Scan for the cell matching the given text and deliver its (X, Y) coordinate at center. 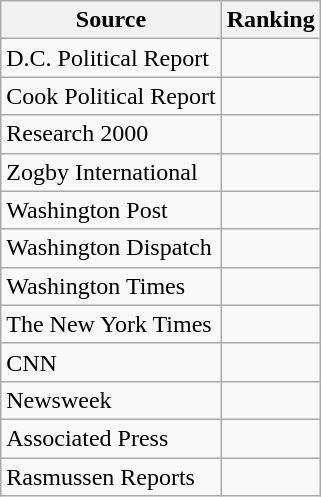
Cook Political Report (111, 96)
Rasmussen Reports (111, 477)
Washington Post (111, 210)
Ranking (270, 20)
Associated Press (111, 438)
Source (111, 20)
Washington Dispatch (111, 248)
CNN (111, 362)
D.C. Political Report (111, 58)
Washington Times (111, 286)
The New York Times (111, 324)
Newsweek (111, 400)
Research 2000 (111, 134)
Zogby International (111, 172)
